Determine the [x, y] coordinate at the center of the cell enclosing the given text.  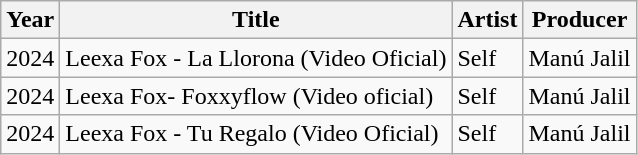
Year [30, 20]
Leexa Fox- Foxxyflow (Video oficial) [256, 96]
Title [256, 20]
Artist [488, 20]
Producer [580, 20]
Leexa Fox - La Llorona (Video Oficial) [256, 58]
Leexa Fox - Tu Regalo (Video Oficial) [256, 134]
